Identify which cell holds the provided text, then report its (x, y) central coordinate. 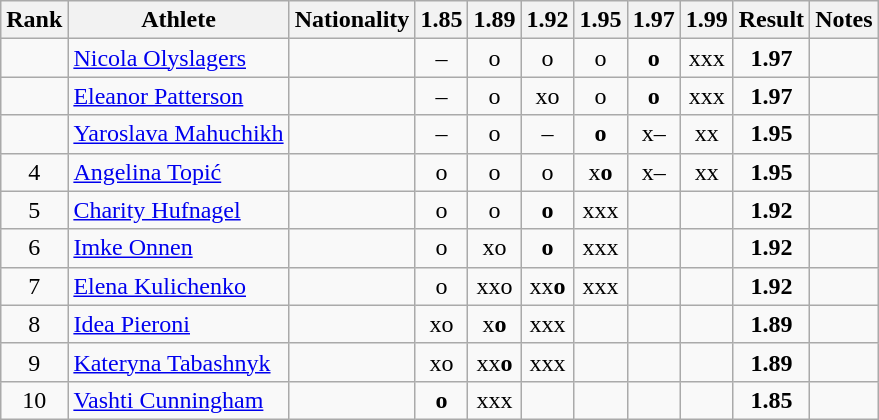
Elena Kulichenko (178, 286)
Imke Onnen (178, 248)
5 (34, 210)
Eleanor Patterson (178, 96)
Rank (34, 20)
Nicola Olyslagers (178, 58)
8 (34, 324)
Notes (844, 20)
Nationality (352, 20)
9 (34, 362)
10 (34, 400)
Angelina Topić (178, 172)
Kateryna Tabashnyk (178, 362)
6 (34, 248)
Result (771, 20)
Vashti Cunningham (178, 400)
Yaroslava Mahuchikh (178, 134)
Charity Hufnagel (178, 210)
1.99 (706, 20)
Athlete (178, 20)
7 (34, 286)
Idea Pieroni (178, 324)
4 (34, 172)
